Detect which cell encompasses the target text, then output its [X, Y] center coordinate. 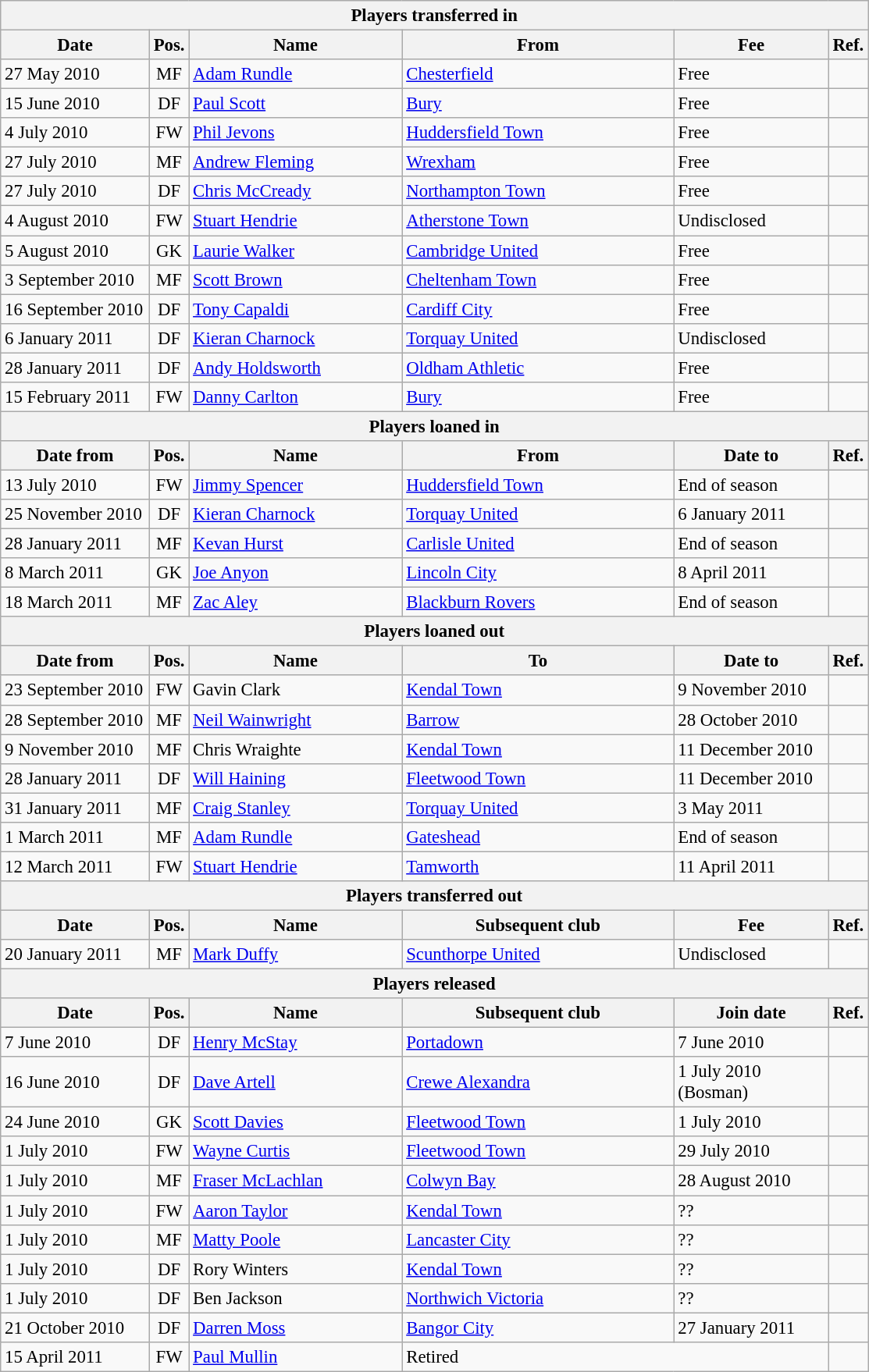
1 July 2010 (Bosman) [751, 1082]
Players loaned out [434, 631]
Andy Holdsworth [295, 368]
Cheltenham Town [538, 279]
Northwich Victoria [538, 1298]
Tamworth [538, 866]
Barrow [538, 720]
Chris Wraighte [295, 749]
Portadown [538, 1043]
4 July 2010 [75, 133]
5 August 2010 [75, 251]
23 September 2010 [75, 691]
Gateshead [538, 837]
Dave Artell [295, 1082]
Crewe Alexandra [538, 1082]
29 July 2010 [751, 1151]
3 September 2010 [75, 279]
27 May 2010 [75, 74]
Scott Brown [295, 279]
Zac Aley [295, 602]
Carlisle United [538, 544]
4 August 2010 [75, 221]
Paul Mullin [295, 1357]
28 October 2010 [751, 720]
Kevan Hurst [295, 544]
To [538, 661]
Blackburn Rovers [538, 602]
Phil Jevons [295, 133]
Chesterfield [538, 74]
Laurie Walker [295, 251]
1 March 2011 [75, 837]
Paul Scott [295, 104]
12 March 2011 [75, 866]
Andrew Fleming [295, 162]
27 January 2011 [751, 1328]
Darren Moss [295, 1328]
Oldham Athletic [538, 368]
Danny Carlton [295, 397]
Players transferred out [434, 896]
Players released [434, 984]
Scunthorpe United [538, 954]
Atherstone Town [538, 221]
Colwyn Bay [538, 1181]
Lancaster City [538, 1239]
Lincoln City [538, 573]
Ben Jackson [295, 1298]
Henry McStay [295, 1043]
25 November 2010 [75, 514]
31 January 2011 [75, 808]
16 September 2010 [75, 309]
21 October 2010 [75, 1328]
8 March 2011 [75, 573]
24 June 2010 [75, 1122]
Rory Winters [295, 1269]
Jimmy Spencer [295, 485]
Bangor City [538, 1328]
Craig Stanley [295, 808]
Retired [615, 1357]
15 April 2011 [75, 1357]
Chris McCready [295, 191]
13 July 2010 [75, 485]
Cambridge United [538, 251]
Gavin Clark [295, 691]
15 June 2010 [75, 104]
28 September 2010 [75, 720]
Joe Anyon [295, 573]
Players loaned in [434, 426]
28 August 2010 [751, 1181]
20 January 2011 [75, 954]
Players transferred in [434, 16]
Wayne Curtis [295, 1151]
Neil Wainwright [295, 720]
Wrexham [538, 162]
Northampton Town [538, 191]
8 April 2011 [751, 573]
Aaron Taylor [295, 1210]
18 March 2011 [75, 602]
Scott Davies [295, 1122]
Cardiff City [538, 309]
Tony Capaldi [295, 309]
Will Haining [295, 778]
15 February 2011 [75, 397]
16 June 2010 [75, 1082]
Join date [751, 1013]
11 April 2011 [751, 866]
Fraser McLachlan [295, 1181]
Mark Duffy [295, 954]
3 May 2011 [751, 808]
Matty Poole [295, 1239]
